Output the (X, Y) coordinate of the center of the cell containing the given text.  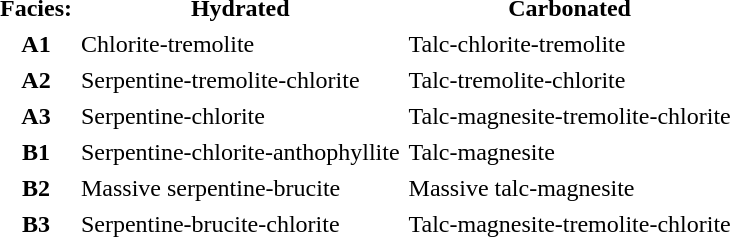
Serpentine-chlorite (240, 116)
Serpentine-tremolite-chlorite (240, 80)
Serpentine-chlorite-anthophyllite (240, 152)
Massive serpentine-brucite (240, 188)
Chlorite-tremolite (240, 44)
